Capture the cell that displays the provided text and extract its [X, Y] central coordinate. 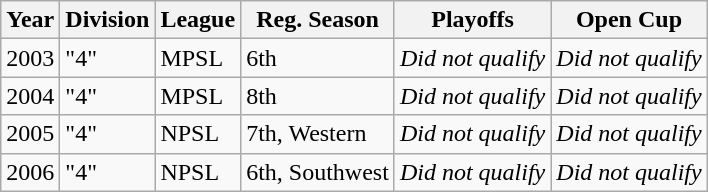
2004 [30, 96]
2005 [30, 134]
6th [318, 58]
7th, Western [318, 134]
Open Cup [629, 20]
Year [30, 20]
2006 [30, 172]
Reg. Season [318, 20]
Playoffs [472, 20]
2003 [30, 58]
Division [108, 20]
League [198, 20]
8th [318, 96]
6th, Southwest [318, 172]
